Extract the (x, y) coordinate from the center of the cell holding the provided text.  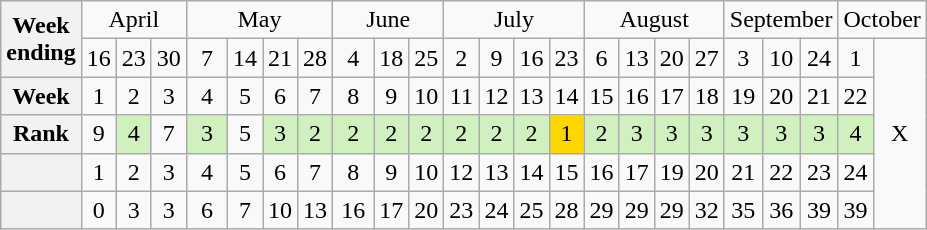
X (900, 134)
0 (98, 210)
Week (41, 96)
May (259, 20)
35 (743, 210)
27 (706, 58)
32 (706, 210)
Weekending (41, 39)
Rank (41, 134)
October (882, 20)
11 (462, 96)
July (514, 20)
April (134, 20)
36 (781, 210)
June (388, 20)
September (781, 20)
30 (168, 58)
August (654, 20)
